Detect which cell encompasses the target text, then output its (x, y) center coordinate. 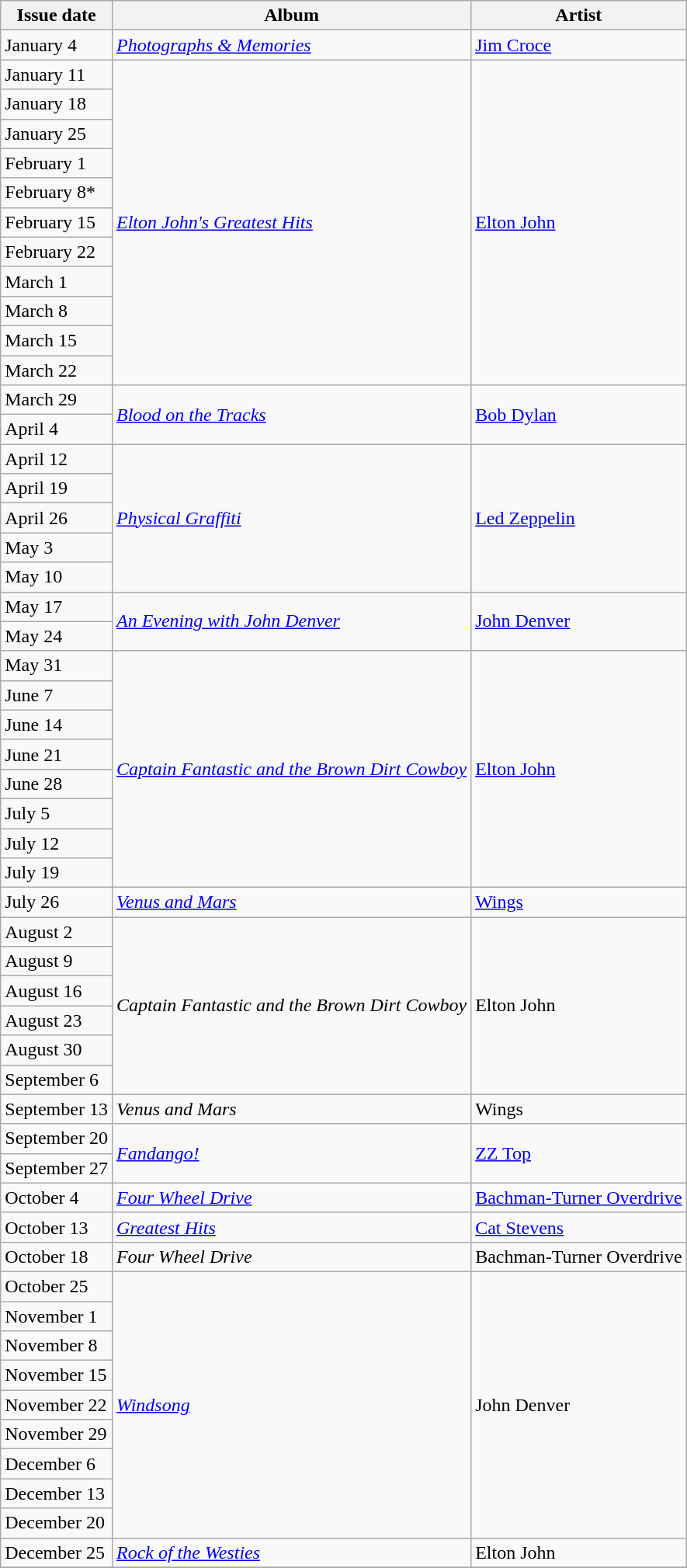
August 30 (57, 1050)
April 26 (57, 518)
Elton John's Greatest Hits (291, 222)
July 12 (57, 843)
January 18 (57, 104)
October 4 (57, 1198)
June 7 (57, 695)
August 16 (57, 991)
Windsong (291, 1404)
November 8 (57, 1346)
August 9 (57, 961)
March 22 (57, 370)
September 13 (57, 1109)
May 17 (57, 607)
March 8 (57, 311)
September 27 (57, 1168)
December 20 (57, 1523)
May 10 (57, 577)
June 28 (57, 784)
September 6 (57, 1080)
March 29 (57, 400)
May 3 (57, 548)
October 25 (57, 1286)
Album (291, 16)
August 2 (57, 932)
July 26 (57, 902)
February 15 (57, 222)
Physical Graffiti (291, 518)
December 13 (57, 1493)
April 4 (57, 429)
July 5 (57, 813)
Artist (579, 16)
February 22 (57, 252)
April 12 (57, 459)
January 4 (57, 45)
Jim Croce (579, 45)
February 8* (57, 193)
Led Zeppelin (579, 518)
November 29 (57, 1434)
September 20 (57, 1139)
Fandango! (291, 1153)
July 19 (57, 873)
August 23 (57, 1020)
November 1 (57, 1316)
Bob Dylan (579, 415)
Blood on the Tracks (291, 415)
December 6 (57, 1464)
Cat Stevens (579, 1227)
An Evening with John Denver (291, 621)
May 24 (57, 636)
October 13 (57, 1227)
March 1 (57, 281)
Greatest Hits (291, 1227)
June 21 (57, 754)
Rock of the Westies (291, 1552)
May 31 (57, 666)
June 14 (57, 725)
January 25 (57, 134)
November 15 (57, 1375)
April 19 (57, 488)
February 1 (57, 163)
March 15 (57, 340)
Photographs & Memories (291, 45)
November 22 (57, 1405)
ZZ Top (579, 1153)
January 11 (57, 75)
December 25 (57, 1552)
Issue date (57, 16)
October 18 (57, 1257)
